Locate the cell with the specified text and output its (X, Y) center coordinate. 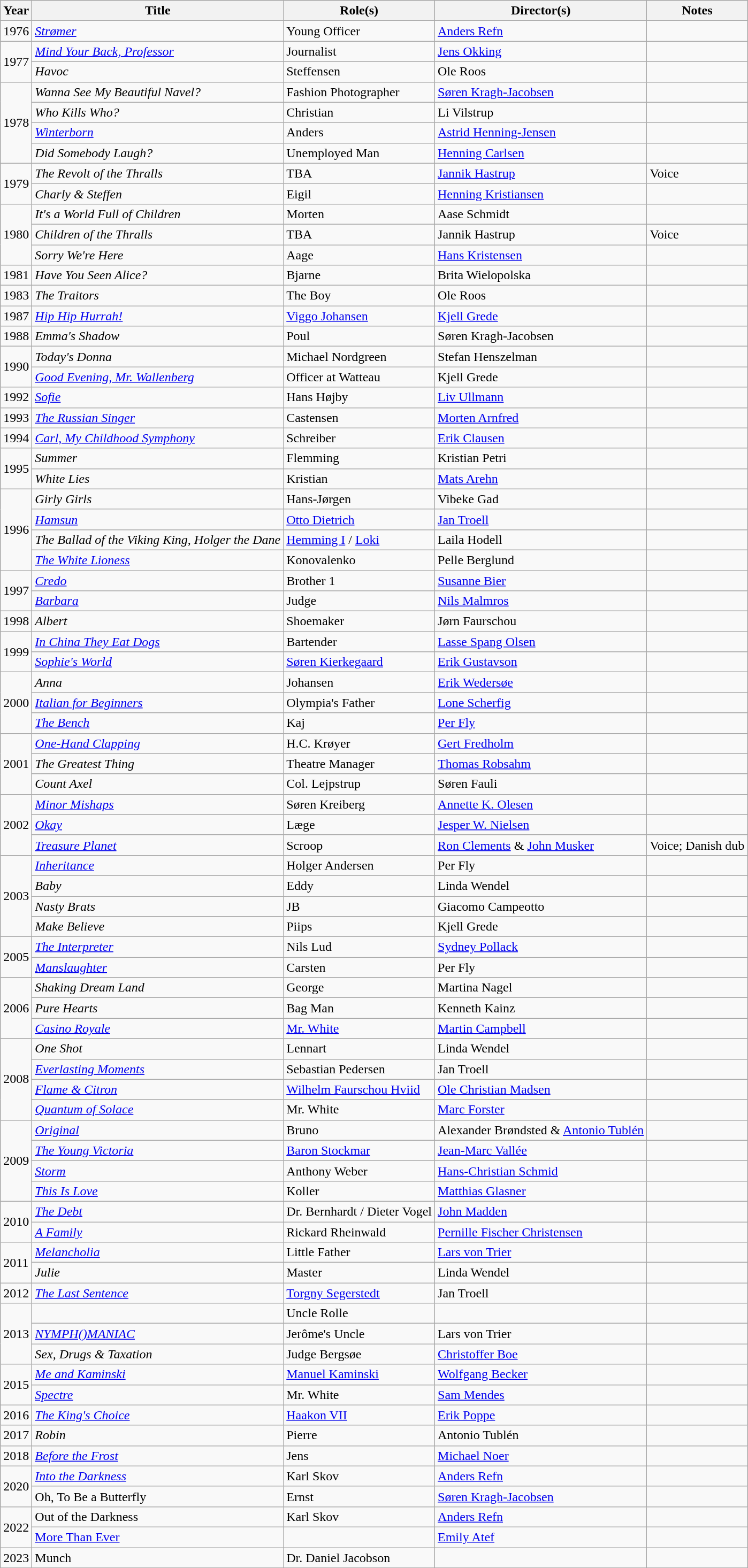
Lennart (360, 1049)
Bartender (360, 642)
1988 (16, 336)
2010 (16, 1221)
Brother 1 (360, 580)
Eddy (360, 886)
Læge (360, 825)
Viggo Johansen (360, 316)
Hans-Christian Schmid (541, 1171)
1977 (16, 62)
Today's Donna (158, 357)
Who Kills Who? (158, 112)
Ernst (360, 1496)
The White Lioness (158, 560)
2008 (16, 1079)
Officer at Watteau (360, 377)
The Boy (360, 296)
2020 (16, 1486)
1996 (16, 529)
Judge Bergsøe (360, 1354)
Antonio Tublén (541, 1435)
1997 (16, 590)
Jean-Marc Vallée (541, 1150)
In China They Eat Dogs (158, 642)
Sex, Drugs & Taxation (158, 1354)
Children of the Thralls (158, 234)
Pernille Fischer Christensen (541, 1232)
2009 (16, 1160)
John Madden (541, 1211)
Manuel Kaminski (360, 1374)
Charly & Steffen (158, 194)
Jesper W. Nielsen (541, 825)
2001 (16, 764)
Flame & Citron (158, 1089)
Henning Kristiansen (541, 194)
Johansen (360, 682)
Sebastian Pedersen (360, 1069)
Anthony Weber (360, 1171)
Li Vilstrup (541, 112)
Lone Scherfig (541, 703)
Have You Seen Alice? (158, 275)
Anders (360, 133)
Sorry We're Here (158, 255)
Me and Kaminski (158, 1374)
Judge (360, 601)
1983 (16, 296)
Liv Ullmann (541, 397)
1998 (16, 621)
1976 (16, 31)
The Bench (158, 723)
Kristian (360, 479)
Manslaughter (158, 967)
Gert Fredholm (541, 743)
Hamsun (158, 519)
Pierre (360, 1435)
The Revolt of the Thralls (158, 173)
Kaj (360, 723)
Did Somebody Laugh? (158, 153)
Minor Mishaps (158, 804)
A Family (158, 1232)
Bjarne (360, 275)
2022 (16, 1527)
This Is Love (158, 1191)
The Debt (158, 1211)
Spectre (158, 1395)
Barbara (158, 601)
Nils Lud (360, 947)
Director(s) (541, 11)
2003 (16, 896)
Shoemaker (360, 621)
Jens (360, 1456)
Sophie's World (158, 662)
2006 (16, 1008)
Nasty Brats (158, 906)
Sam Mendes (541, 1395)
1980 (16, 234)
Flemming (360, 458)
NYMPH()MANIAC (158, 1334)
Christoffer Boe (541, 1354)
Martin Campbell (541, 1028)
Albert (158, 621)
The Traitors (158, 296)
JB (360, 906)
Laila Hodell (541, 540)
Thomas Robsahm (541, 764)
Martina Nagel (541, 988)
Emma's Shadow (158, 336)
Quantum of Solace (158, 1110)
More Than Ever (158, 1537)
Col. Lejpstrup (360, 784)
Hans-Jørgen (360, 499)
2016 (16, 1415)
2011 (16, 1263)
Haakon VII (360, 1415)
Aage (360, 255)
Good Evening, Mr. Wallenberg (158, 377)
1978 (16, 122)
Unemployed Man (360, 153)
Munch (158, 1558)
Susanne Bier (541, 580)
White Lies (158, 479)
Original (158, 1130)
2018 (16, 1456)
Master (360, 1273)
1981 (16, 275)
Henning Carlsen (541, 153)
Astrid Henning-Jensen (541, 133)
Hip Hip Hurrah! (158, 316)
Year (16, 11)
Erik Wedersøe (541, 682)
Julie (158, 1273)
Shaking Dream Land (158, 988)
One Shot (158, 1049)
Young Officer (360, 31)
Søren Fauli (541, 784)
Lasse Spang Olsen (541, 642)
Kristian Petri (541, 458)
Søren Kierkegaard (360, 662)
1990 (16, 367)
Michael Nordgreen (360, 357)
Marc Forster (541, 1110)
1994 (16, 438)
Role(s) (360, 11)
Giacomo Campeotto (541, 906)
Melancholia (158, 1252)
George (360, 988)
Brita Wielopolska (541, 275)
Otto Dietrich (360, 519)
Strømer (158, 31)
The Ballad of the Viking King, Holger the Dane (158, 540)
2002 (16, 825)
Make Believe (158, 927)
1995 (16, 468)
Uncle Rolle (360, 1313)
Erik Clausen (541, 438)
Eigil (360, 194)
Pure Hearts (158, 1008)
The Last Sentence (158, 1293)
Morten (360, 214)
Winterborn (158, 133)
Michael Noer (541, 1456)
The Greatest Thing (158, 764)
It's a World Full of Children (158, 214)
Casino Royale (158, 1028)
Fashion Photographer (360, 92)
Count Axel (158, 784)
Ron Clements & John Musker (541, 845)
Holger Andersen (360, 865)
The King's Choice (158, 1415)
Annette K. Olesen (541, 804)
Treasure Planet (158, 845)
Dr. Daniel Jacobson (360, 1558)
Jerôme's Uncle (360, 1334)
Voice; Danish dub (697, 845)
Little Father (360, 1252)
Anna (158, 682)
Aase Schmidt (541, 214)
Erik Poppe (541, 1415)
Theatre Manager (360, 764)
Mats Arehn (541, 479)
One-Hand Clapping (158, 743)
H.C. Krøyer (360, 743)
Notes (697, 11)
Hans Højby (360, 397)
Stefan Henszelman (541, 357)
Okay (158, 825)
Oh, To Be a Butterfly (158, 1496)
Carsten (360, 967)
Robin (158, 1435)
1993 (16, 418)
The Interpreter (158, 947)
2000 (16, 703)
Jørn Faurschou (541, 621)
Nils Malmros (541, 601)
Everlasting Moments (158, 1069)
Hans Kristensen (541, 255)
Title (158, 11)
Dr. Bernhardt / Dieter Vogel (360, 1211)
Scroop (360, 845)
Italian for Beginners (158, 703)
Kenneth Kainz (541, 1008)
2012 (16, 1293)
Mind Your Back, Professor (158, 51)
Poul (360, 336)
Christian (360, 112)
Jens Okking (541, 51)
Sofie (158, 397)
Bag Man (360, 1008)
Castensen (360, 418)
Vibeke Gad (541, 499)
1979 (16, 183)
2015 (16, 1385)
2023 (16, 1558)
Konovalenko (360, 560)
Baby (158, 886)
Koller (360, 1191)
Piips (360, 927)
Torgny Segerstedt (360, 1293)
Wilhelm Faurschou Hviid (360, 1089)
Erik Gustavson (541, 662)
2005 (16, 957)
1987 (16, 316)
Summer (158, 458)
Rickard Rheinwald (360, 1232)
Out of the Darkness (158, 1517)
Baron Stockmar (360, 1150)
Before the Frost (158, 1456)
Inheritance (158, 865)
Olympia's Father (360, 703)
Alexander Brøndsted & Antonio Tublén (541, 1130)
Ole Christian Madsen (541, 1089)
The Russian Singer (158, 418)
1992 (16, 397)
2013 (16, 1334)
Morten Arnfred (541, 418)
Bruno (360, 1130)
Into the Darkness (158, 1476)
Havoc (158, 72)
Steffensen (360, 72)
Storm (158, 1171)
Pelle Berglund (541, 560)
1999 (16, 652)
Matthias Glasner (541, 1191)
Wolfgang Becker (541, 1374)
Girly Girls (158, 499)
Journalist (360, 51)
Wanna See My Beautiful Navel? (158, 92)
Schreiber (360, 438)
Carl, My Childhood Symphony (158, 438)
Søren Kreiberg (360, 804)
Hemming I / Loki (360, 540)
The Young Victoria (158, 1150)
Credo (158, 580)
Sydney Pollack (541, 947)
2017 (16, 1435)
Emily Atef (541, 1537)
